Search for the cell housing the specified text and yield its [x, y] center coordinate. 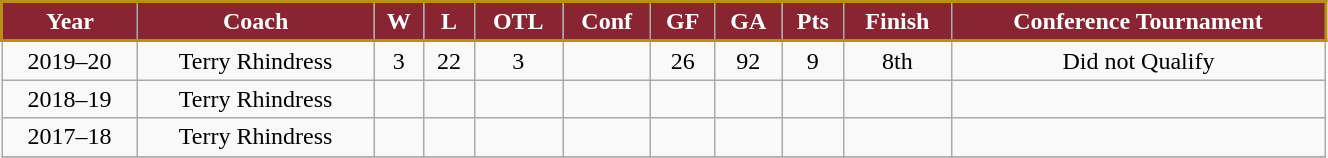
92 [748, 60]
OTL [518, 22]
2019–20 [70, 60]
2017–18 [70, 137]
Finish [898, 22]
Coach [256, 22]
Pts [813, 22]
W [399, 22]
9 [813, 60]
Conference Tournament [1138, 22]
GF [683, 22]
26 [683, 60]
Did not Qualify [1138, 60]
2018–19 [70, 99]
8th [898, 60]
Year [70, 22]
L [449, 22]
GA [748, 22]
Conf [606, 22]
22 [449, 60]
